Scan for the cell matching the given text and deliver its (x, y) coordinate at center. 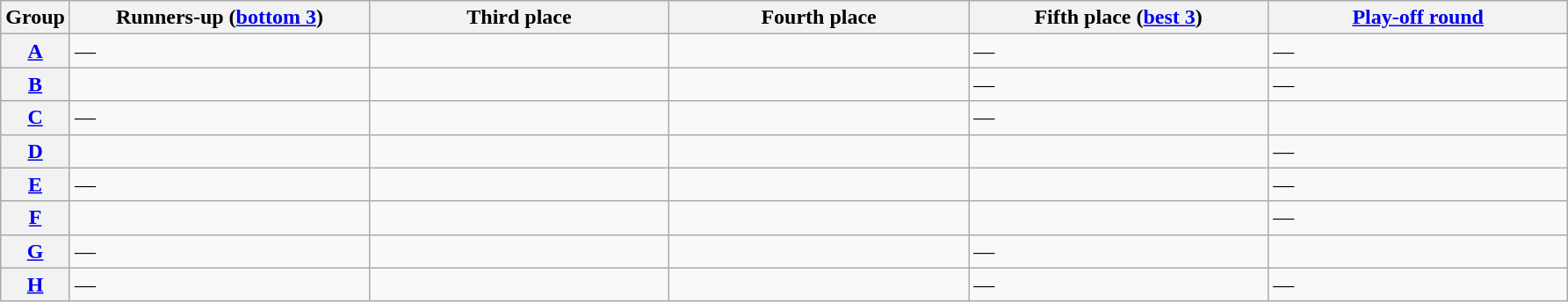
Runners-up (bottom 3) (220, 18)
Third place (518, 18)
F (35, 218)
E (35, 184)
B (35, 84)
Group (35, 18)
Fifth place (best 3) (1119, 18)
H (35, 284)
D (35, 151)
A (35, 51)
G (35, 251)
Play-off round (1418, 18)
Fourth place (819, 18)
C (35, 118)
